Detect which cell encompasses the target text, then output its (X, Y) center coordinate. 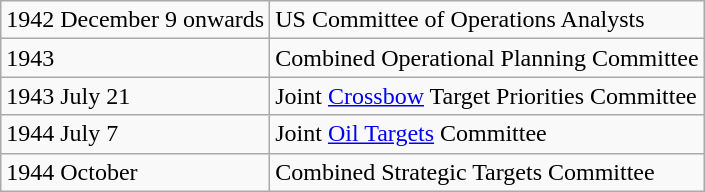
US Committee of Operations Analysts (487, 20)
1942 December 9 onwards (136, 20)
Joint Crossbow Target Priorities Committee (487, 96)
Combined Operational Planning Committee (487, 58)
1943 (136, 58)
1943 July 21 (136, 96)
1944 July 7 (136, 134)
1944 October (136, 172)
Combined Strategic Targets Committee (487, 172)
Joint Oil Targets Committee (487, 134)
